Locate the cell with the specified text and output its [X, Y] center coordinate. 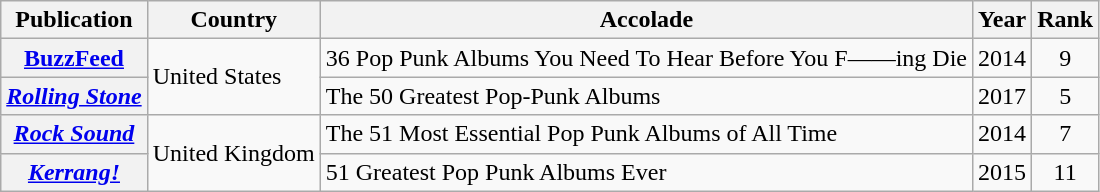
BuzzFeed [74, 58]
Country [234, 20]
United States [234, 77]
9 [1066, 58]
2017 [1002, 96]
Rock Sound [74, 134]
Publication [74, 20]
11 [1066, 172]
2015 [1002, 172]
Rank [1066, 20]
36 Pop Punk Albums You Need To Hear Before You F——ing Die [646, 58]
Rolling Stone [74, 96]
Year [1002, 20]
The 50 Greatest Pop-Punk Albums [646, 96]
The 51 Most Essential Pop Punk Albums of All Time [646, 134]
United Kingdom [234, 153]
Kerrang! [74, 172]
Accolade [646, 20]
7 [1066, 134]
51 Greatest Pop Punk Albums Ever [646, 172]
5 [1066, 96]
